Search for the cell housing the specified text and yield its (x, y) center coordinate. 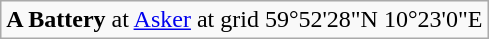
A Battery at Asker at grid 59°52'28"N 10°23'0"E (244, 20)
